Pinpoint the cell where the given text exists, returning its (X, Y) midpoint coordinate. 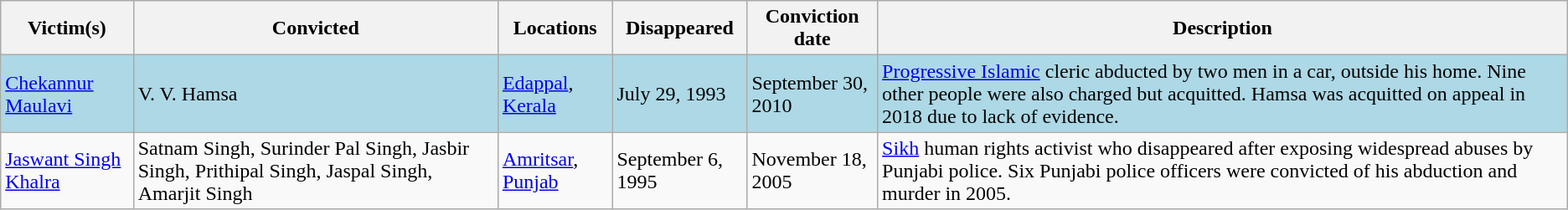
Locations (554, 28)
Convicted (315, 28)
V. V. Hamsa (315, 94)
Description (1223, 28)
Jaswant Singh Khalra (67, 171)
July 29, 1993 (680, 94)
November 18, 2005 (812, 171)
September 6, 1995 (680, 171)
Conviction date (812, 28)
Chekannur Maulavi (67, 94)
September 30, 2010 (812, 94)
Disappeared (680, 28)
Satnam Singh, Surinder Pal Singh, Jasbir Singh, Prithipal Singh, Jaspal Singh, Amarjit Singh (315, 171)
Edappal, Kerala (554, 94)
Amritsar, Punjab (554, 171)
Victim(s) (67, 28)
